Capture the cell that displays the provided text and extract its [x, y] central coordinate. 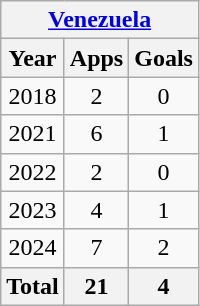
Goals [164, 58]
2021 [33, 134]
2018 [33, 96]
Total [33, 286]
2022 [33, 172]
7 [96, 248]
Venezuela [100, 20]
6 [96, 134]
Year [33, 58]
2023 [33, 210]
Apps [96, 58]
21 [96, 286]
2024 [33, 248]
